Detect which cell encompasses the target text, then output its (X, Y) center coordinate. 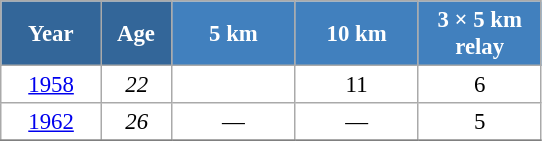
6 (480, 85)
Age (136, 34)
11 (356, 85)
26 (136, 122)
3 × 5 km relay (480, 34)
10 km (356, 34)
22 (136, 85)
5 (480, 122)
1962 (52, 122)
1958 (52, 85)
5 km (234, 34)
Year (52, 34)
